From the cell containing the given text, extract its center point as [x, y] coordinate. 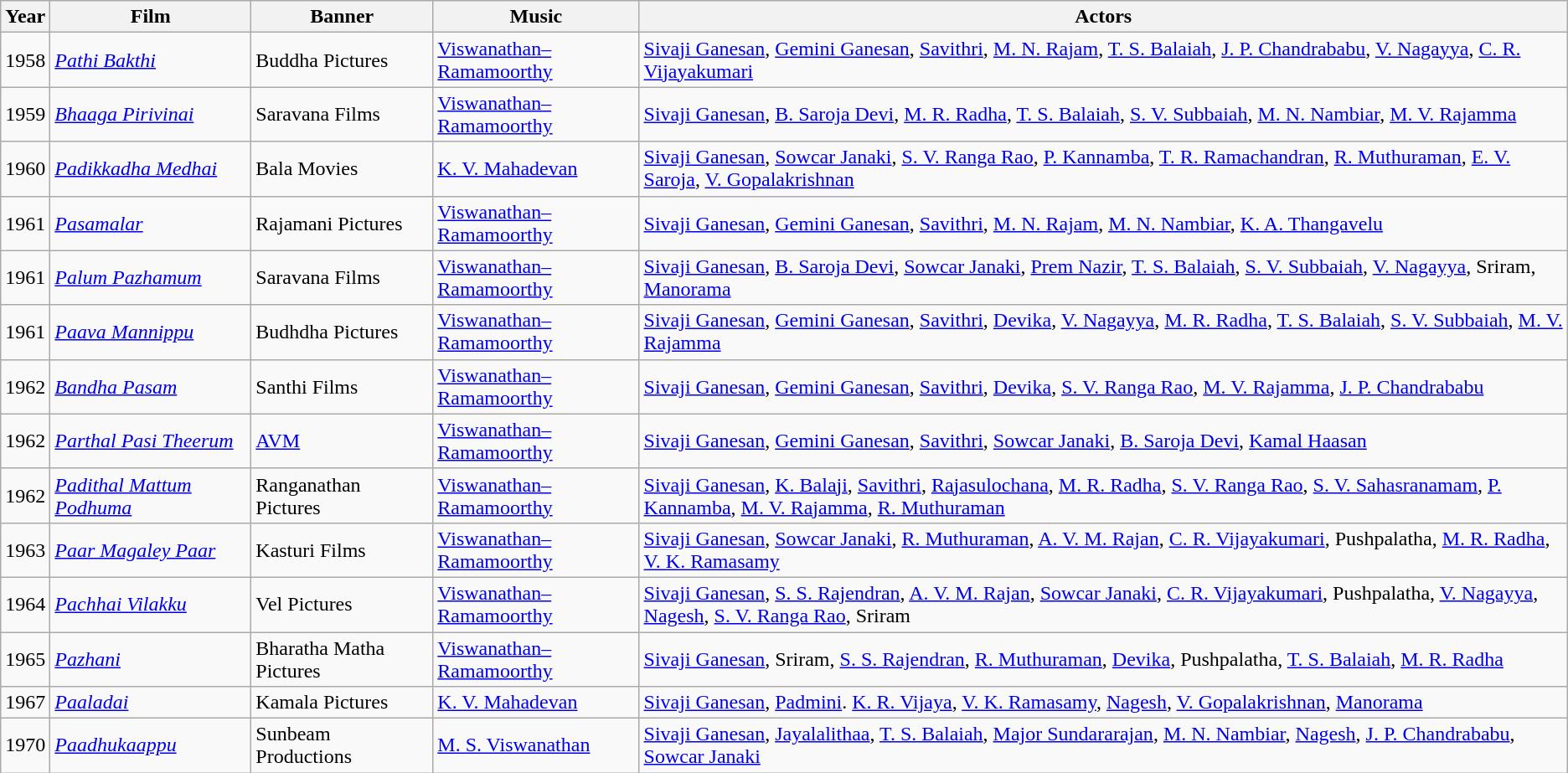
Padikkadha Medhai [151, 169]
Sivaji Ganesan, Gemini Ganesan, Savithri, M. N. Rajam, M. N. Nambiar, K. A. Thangavelu [1103, 223]
Ranganathan Pictures [342, 496]
Paar Magaley Paar [151, 549]
Bandha Pasam [151, 387]
Paadhukaappu [151, 745]
Sivaji Ganesan, Gemini Ganesan, Savithri, Sowcar Janaki, B. Saroja Devi, Kamal Haasan [1103, 441]
1963 [25, 549]
Actors [1103, 17]
Film [151, 17]
Buddha Pictures [342, 60]
1958 [25, 60]
Pasamalar [151, 223]
Palum Pazhamum [151, 278]
Music [536, 17]
Sivaji Ganesan, Gemini Ganesan, Savithri, Devika, V. Nagayya, M. R. Radha, T. S. Balaiah, S. V. Subbaiah, M. V. Rajamma [1103, 332]
Sunbeam Productions [342, 745]
Sivaji Ganesan, Padmini. K. R. Vijaya, V. K. Ramasamy, Nagesh, V. Gopalakrishnan, Manorama [1103, 703]
Parthal Pasi Theerum [151, 441]
M. S. Viswanathan [536, 745]
Budhdha Pictures [342, 332]
Sivaji Ganesan, Sowcar Janaki, R. Muthuraman, A. V. M. Rajan, C. R. Vijayakumari, Pushpalatha, M. R. Radha, V. K. Ramasamy [1103, 549]
Santhi Films [342, 387]
Sivaji Ganesan, Sowcar Janaki, S. V. Ranga Rao, P. Kannamba, T. R. Ramachandran, R. Muthuraman, E. V. Saroja, V. Gopalakrishnan [1103, 169]
Sivaji Ganesan, S. S. Rajendran, A. V. M. Rajan, Sowcar Janaki, C. R. Vijayakumari, Pushpalatha, V. Nagayya, Nagesh, S. V. Ranga Rao, Sriram [1103, 605]
Padithal Mattum Podhuma [151, 496]
Bhaaga Pirivinai [151, 114]
Bala Movies [342, 169]
1967 [25, 703]
Sivaji Ganesan, Gemini Ganesan, Savithri, M. N. Rajam, T. S. Balaiah, J. P. Chandrababu, V. Nagayya, C. R. Vijayakumari [1103, 60]
Sivaji Ganesan, Jayalalithaa, T. S. Balaiah, Major Sundararajan, M. N. Nambiar, Nagesh, J. P. Chandrababu, Sowcar Janaki [1103, 745]
Sivaji Ganesan, Gemini Ganesan, Savithri, Devika, S. V. Ranga Rao, M. V. Rajamma, J. P. Chandrababu [1103, 387]
Sivaji Ganesan, Sriram, S. S. Rajendran, R. Muthuraman, Devika, Pushpalatha, T. S. Balaiah, M. R. Radha [1103, 658]
Pazhani [151, 658]
Pathi Bakthi [151, 60]
1965 [25, 658]
1970 [25, 745]
Paava Mannippu [151, 332]
1964 [25, 605]
Pachhai Vilakku [151, 605]
Vel Pictures [342, 605]
Sivaji Ganesan, B. Saroja Devi, Sowcar Janaki, Prem Nazir, T. S. Balaiah, S. V. Subbaiah, V. Nagayya, Sriram, Manorama [1103, 278]
1959 [25, 114]
1960 [25, 169]
Banner [342, 17]
Paaladai [151, 703]
Kasturi Films [342, 549]
Sivaji Ganesan, K. Balaji, Savithri, Rajasulochana, M. R. Radha, S. V. Ranga Rao, S. V. Sahasranamam, P. Kannamba, M. V. Rajamma, R. Muthuraman [1103, 496]
Bharatha Matha Pictures [342, 658]
Rajamani Pictures [342, 223]
Sivaji Ganesan, B. Saroja Devi, M. R. Radha, T. S. Balaiah, S. V. Subbaiah, M. N. Nambiar, M. V. Rajamma [1103, 114]
Year [25, 17]
Kamala Pictures [342, 703]
AVM [342, 441]
